For the text-containing cell, return its midpoint in (X, Y) coordinate format. 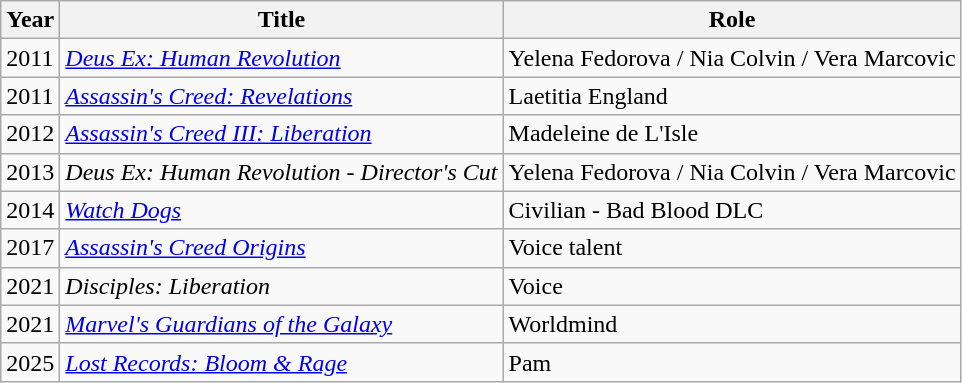
Assassin's Creed III: Liberation (282, 134)
Voice talent (732, 248)
Pam (732, 362)
Title (282, 20)
Marvel's Guardians of the Galaxy (282, 324)
Watch Dogs (282, 210)
Disciples: Liberation (282, 286)
Lost Records: Bloom & Rage (282, 362)
2017 (30, 248)
Deus Ex: Human Revolution - Director's Cut (282, 172)
2013 (30, 172)
Worldmind (732, 324)
Year (30, 20)
Voice (732, 286)
2012 (30, 134)
2025 (30, 362)
2014 (30, 210)
Assassin's Creed Origins (282, 248)
Assassin's Creed: Revelations (282, 96)
Laetitia England (732, 96)
Role (732, 20)
Madeleine de L'Isle (732, 134)
Civilian - Bad Blood DLC (732, 210)
Deus Ex: Human Revolution (282, 58)
